Locate the cell with the specified text and output its [X, Y] center coordinate. 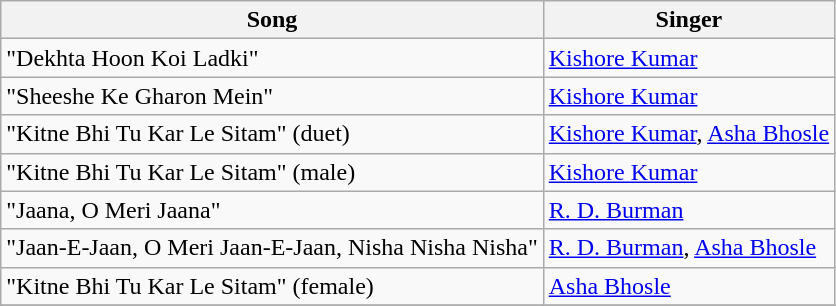
Kishore Kumar, Asha Bhosle [688, 134]
Song [272, 20]
"Sheeshe Ke Gharon Mein" [272, 96]
"Jaan-E-Jaan, O Meri Jaan-E-Jaan, Nisha Nisha Nisha" [272, 248]
"Jaana, O Meri Jaana" [272, 210]
Singer [688, 20]
"Kitne Bhi Tu Kar Le Sitam" (male) [272, 172]
"Kitne Bhi Tu Kar Le Sitam" (female) [272, 286]
Asha Bhosle [688, 286]
R. D. Burman [688, 210]
"Kitne Bhi Tu Kar Le Sitam" (duet) [272, 134]
"Dekhta Hoon Koi Ladki" [272, 58]
R. D. Burman, Asha Bhosle [688, 248]
